Locate the cell with the specified text and output its [x, y] center coordinate. 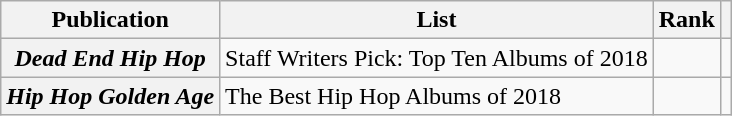
Publication [110, 20]
Staff Writers Pick: Top Ten Albums of 2018 [437, 58]
List [437, 20]
Dead End Hip Hop [110, 58]
Rank [686, 20]
The Best Hip Hop Albums of 2018 [437, 96]
Hip Hop Golden Age [110, 96]
